Return [x, y] of the center of cell containing provided text 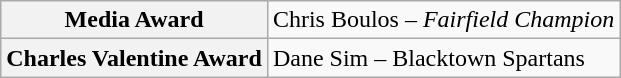
Charles Valentine Award [134, 58]
Dane Sim – Blacktown Spartans [443, 58]
Media Award [134, 20]
Chris Boulos – Fairfield Champion [443, 20]
